Find where the given text appears and provide that cell's center as (x, y) coordinate. 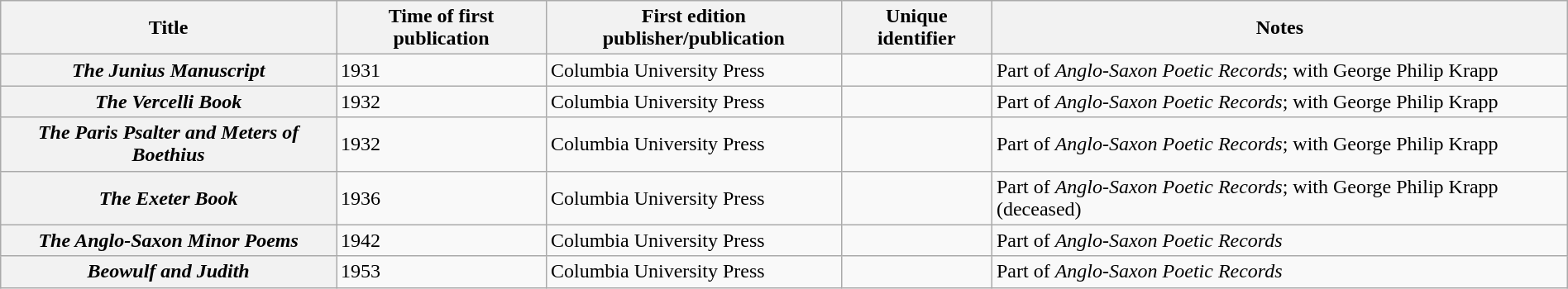
1936 (442, 198)
The Anglo-Saxon Minor Poems (169, 240)
Time of first publication (442, 28)
The Exeter Book (169, 198)
1931 (442, 70)
Notes (1279, 28)
The Junius Manuscript (169, 70)
The Vercelli Book (169, 102)
Beowulf and Judith (169, 272)
1953 (442, 272)
Unique identifier (916, 28)
1942 (442, 240)
Title (169, 28)
First edition publisher/publication (693, 28)
The Paris Psalter and Meters of Boethius (169, 144)
Part of Anglo-Saxon Poetic Records; with George Philip Krapp (deceased) (1279, 198)
